Pinpoint the cell where the given text exists, returning its (x, y) midpoint coordinate. 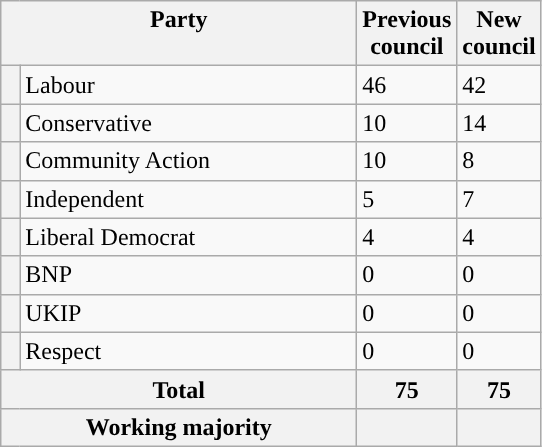
BNP (188, 275)
8 (499, 161)
Working majority (179, 427)
Total (179, 389)
New council (499, 34)
UKIP (188, 313)
Respect (188, 351)
5 (407, 199)
46 (407, 85)
Labour (188, 85)
Conservative (188, 123)
Party (179, 34)
Community Action (188, 161)
Previous council (407, 34)
Independent (188, 199)
42 (499, 85)
14 (499, 123)
7 (499, 199)
Liberal Democrat (188, 237)
